Identify which cell holds the provided text, then report its (x, y) central coordinate. 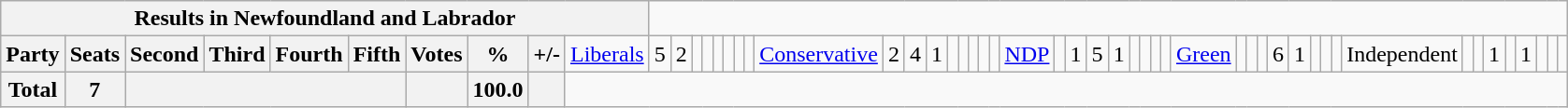
Third (237, 54)
Results in Newfoundland and Labrador (325, 19)
Fifth (377, 54)
Fourth (309, 54)
+/- (546, 54)
Green (1203, 54)
NDP (1027, 54)
Conservative (819, 54)
Votes (437, 54)
4 (914, 54)
6 (1277, 54)
% (497, 54)
Second (165, 54)
Party (33, 54)
Independent (1403, 54)
Seats (94, 54)
100.0 (497, 89)
Liberals (607, 54)
Total (33, 89)
7 (94, 89)
